Identify which cell holds the provided text, then report its (x, y) central coordinate. 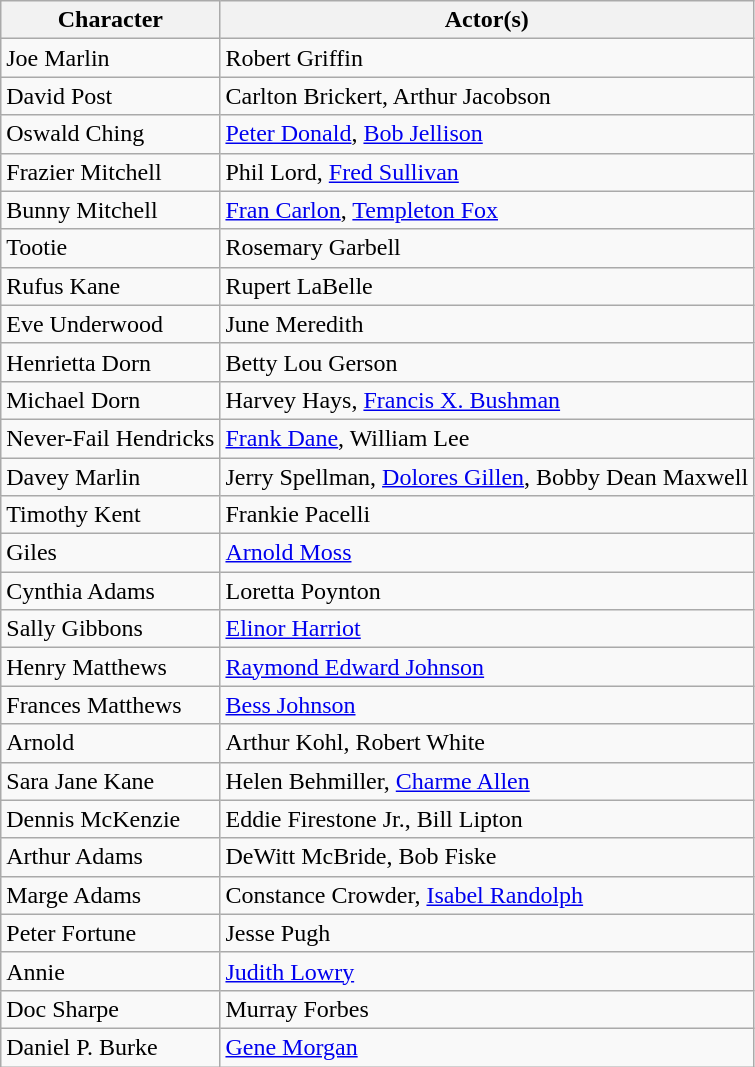
Dennis McKenzie (110, 819)
Gene Morgan (487, 1047)
June Meredith (487, 324)
Harvey Hays, Francis X. Bushman (487, 400)
Elinor Harriot (487, 629)
Daniel P. Burke (110, 1047)
Peter Donald, Bob Jellison (487, 134)
Never-Fail Hendricks (110, 438)
David Post (110, 96)
Michael Dorn (110, 400)
Timothy Kent (110, 515)
DeWitt McBride, Bob Fiske (487, 857)
Frank Dane, William Lee (487, 438)
Rupert LaBelle (487, 286)
Peter Fortune (110, 933)
Helen Behmiller, Charme Allen (487, 781)
Betty Lou Gerson (487, 362)
Fran Carlon, Templeton Fox (487, 210)
Arthur Adams (110, 857)
Character (110, 20)
Rosemary Garbell (487, 248)
Arnold (110, 743)
Tootie (110, 248)
Sara Jane Kane (110, 781)
Henrietta Dorn (110, 362)
Annie (110, 971)
Arnold Moss (487, 553)
Frankie Pacelli (487, 515)
Cynthia Adams (110, 591)
Eve Underwood (110, 324)
Marge Adams (110, 895)
Judith Lowry (487, 971)
Arthur Kohl, Robert White (487, 743)
Constance Crowder, Isabel Randolph (487, 895)
Bunny Mitchell (110, 210)
Davey Marlin (110, 477)
Phil Lord, Fred Sullivan (487, 172)
Eddie Firestone Jr., Bill Lipton (487, 819)
Frazier Mitchell (110, 172)
Frances Matthews (110, 705)
Jesse Pugh (487, 933)
Giles (110, 553)
Joe Marlin (110, 58)
Oswald Ching (110, 134)
Raymond Edward Johnson (487, 667)
Actor(s) (487, 20)
Rufus Kane (110, 286)
Doc Sharpe (110, 1009)
Henry Matthews (110, 667)
Loretta Poynton (487, 591)
Murray Forbes (487, 1009)
Carlton Brickert, Arthur Jacobson (487, 96)
Bess Johnson (487, 705)
Robert Griffin (487, 58)
Jerry Spellman, Dolores Gillen, Bobby Dean Maxwell (487, 477)
Sally Gibbons (110, 629)
